Search for the cell housing the specified text and yield its (x, y) center coordinate. 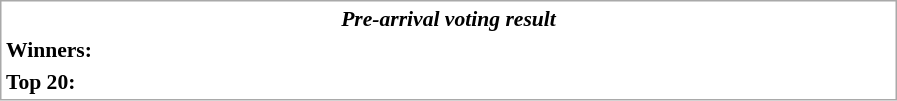
Top 20: (58, 82)
Winners: (58, 50)
Pre-arrival voting result (448, 18)
